Identify which cell holds the provided text, then report its [X, Y] central coordinate. 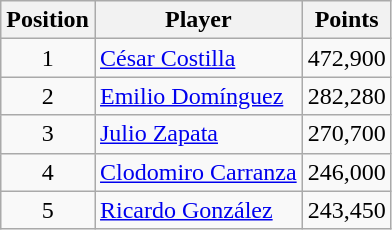
1 [48, 58]
César Costilla [198, 58]
4 [48, 172]
5 [48, 210]
Julio Zapata [198, 134]
Ricardo González [198, 210]
Position [48, 20]
270,700 [346, 134]
Emilio Domínguez [198, 96]
3 [48, 134]
282,280 [346, 96]
243,450 [346, 210]
Points [346, 20]
Player [198, 20]
Clodomiro Carranza [198, 172]
472,900 [346, 58]
246,000 [346, 172]
2 [48, 96]
